Provide the [X, Y] coordinate of the cell's center where the given text is located.  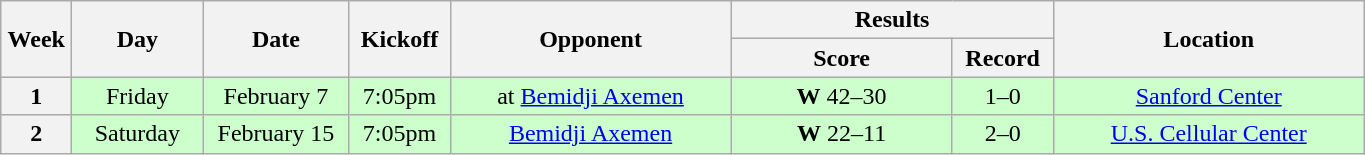
Kickoff [400, 39]
February 15 [276, 134]
Score [842, 58]
U.S. Cellular Center [1208, 134]
Day [138, 39]
at Bemidji Axemen [590, 96]
Opponent [590, 39]
1–0 [1002, 96]
Sanford Center [1208, 96]
Week [36, 39]
Date [276, 39]
February 7 [276, 96]
2 [36, 134]
Location [1208, 39]
Bemidji Axemen [590, 134]
2–0 [1002, 134]
Results [892, 20]
1 [36, 96]
Saturday [138, 134]
Record [1002, 58]
W 22–11 [842, 134]
Friday [138, 96]
W 42–30 [842, 96]
